Provide the (x, y) coordinate of the cell's center where the given text is located.  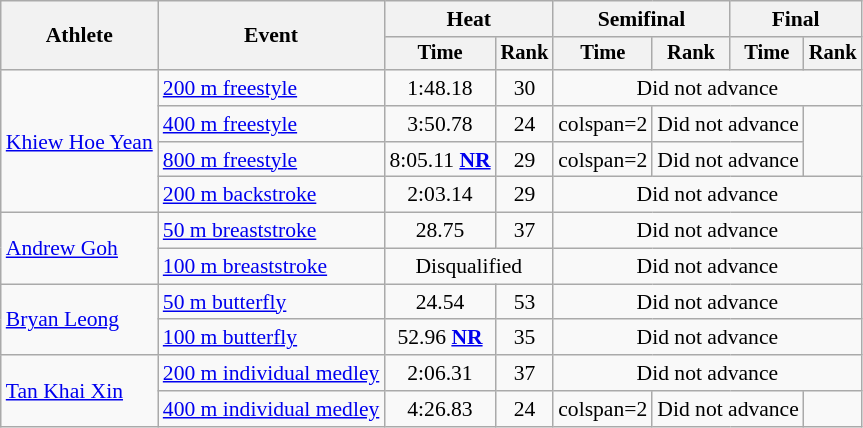
28.75 (440, 231)
400 m freestyle (272, 124)
Andrew Goh (80, 248)
2:03.14 (440, 195)
35 (525, 338)
30 (525, 88)
50 m breaststroke (272, 231)
200 m freestyle (272, 88)
Bryan Leong (80, 320)
Khiew Hoe Yean (80, 141)
8:05.11 NR (440, 160)
Semifinal (642, 19)
Disqualified (468, 267)
200 m backstroke (272, 195)
Tan Khai Xin (80, 390)
Athlete (80, 36)
2:06.31 (440, 373)
53 (525, 302)
1:48.18 (440, 88)
4:26.83 (440, 409)
800 m freestyle (272, 160)
200 m individual medley (272, 373)
400 m individual medley (272, 409)
Event (272, 36)
52.96 NR (440, 338)
24.54 (440, 302)
50 m butterfly (272, 302)
100 m butterfly (272, 338)
100 m breaststroke (272, 267)
Heat (468, 19)
3:50.78 (440, 124)
Final (796, 19)
